Locate the cell with the specified text and output its (X, Y) center coordinate. 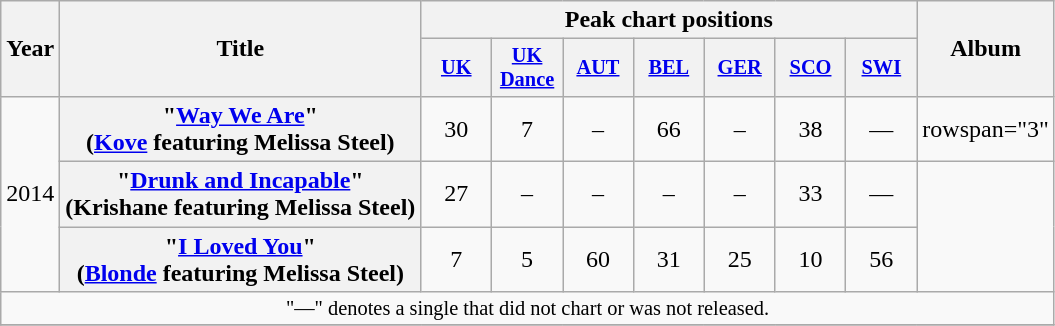
Year (30, 49)
2014 (30, 194)
5 (528, 260)
"I Loved You"(Blonde featuring Melissa Steel) (240, 260)
"—" denotes a single that did not chart or was not released. (528, 309)
Album (986, 49)
56 (882, 260)
30 (456, 128)
AUT (598, 68)
UK Dance (528, 68)
"Way We Are"(Kove featuring Melissa Steel) (240, 128)
BEL (668, 68)
31 (668, 260)
33 (810, 194)
10 (810, 260)
"Drunk and Incapable"(Krishane featuring Melissa Steel) (240, 194)
27 (456, 194)
66 (668, 128)
38 (810, 128)
SWI (882, 68)
UK (456, 68)
25 (740, 260)
rowspan="3" (986, 128)
60 (598, 260)
GER (740, 68)
SCO (810, 68)
Title (240, 49)
Peak chart positions (669, 20)
